Detect which cell encompasses the target text, then output its [x, y] center coordinate. 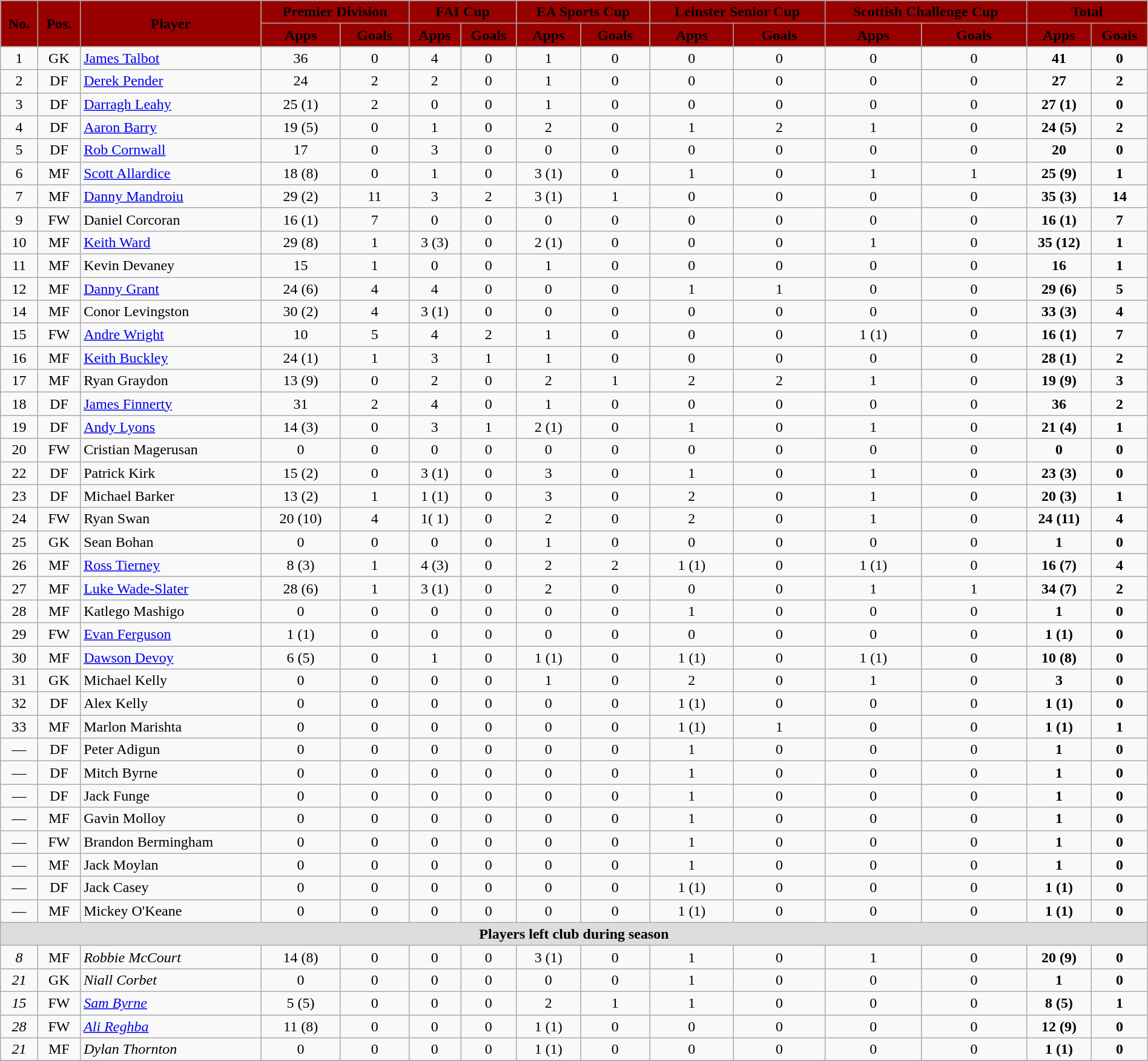
24 (6) [300, 289]
Peter Adigun [171, 750]
29 (8) [300, 242]
Keith Ward [171, 242]
Derek Pender [171, 81]
4 (3) [435, 565]
Sam Byrne [171, 1003]
14 (3) [300, 427]
28 (1) [1058, 358]
Niall Corbet [171, 980]
24 (1) [300, 358]
22 [19, 473]
Patrick Kirk [171, 473]
Pos. [59, 24]
No. [19, 24]
15 (2) [300, 473]
James Finnerty [171, 404]
33 [19, 727]
Cristian Magerusan [171, 450]
24 (5) [1058, 127]
12 (9) [1058, 1026]
Mickey O'Keane [171, 911]
23 [19, 496]
9 [19, 219]
3 (3) [435, 242]
Mitch Byrne [171, 773]
21 (4) [1058, 427]
Conor Levingston [171, 312]
23 (3) [1058, 473]
Gavin Molloy [171, 819]
Jack Funge [171, 796]
11 (8) [300, 1026]
Katlego Mashigo [171, 611]
16 (7) [1058, 565]
Aaron Barry [171, 127]
10 (8) [1058, 657]
6 [19, 173]
Keith Buckley [171, 358]
29 (6) [1058, 289]
27 (1) [1058, 104]
32 [19, 704]
41 [1058, 58]
33 (3) [1058, 312]
Darragh Leahy [171, 104]
28 (6) [300, 588]
Player [171, 24]
FAI Cup [463, 12]
20 (10) [300, 519]
19 (5) [300, 127]
24 (11) [1058, 519]
35 (12) [1058, 242]
Ali Reghba [171, 1026]
1( 1) [435, 519]
8 [19, 957]
13 (9) [300, 381]
Dylan Thornton [171, 1049]
19 [19, 427]
Marlon Marishta [171, 727]
Premier Division [335, 12]
Ryan Swan [171, 519]
EA Sports Cup [583, 12]
Evan Ferguson [171, 634]
25 [19, 542]
Luke Wade-Slater [171, 588]
Sean Bohan [171, 542]
8 (3) [300, 565]
29 (2) [300, 196]
Danny Mandroiu [171, 196]
Kevin Devaney [171, 265]
Andy Lyons [171, 427]
Ryan Graydon [171, 381]
Robbie McCourt [171, 957]
Dawson Devoy [171, 657]
29 [19, 634]
34 (7) [1058, 588]
19 (9) [1058, 381]
18 (8) [300, 173]
Michael Kelly [171, 681]
5 (5) [300, 1003]
30 (2) [300, 312]
Daniel Corcoran [171, 219]
Players left club during season [574, 934]
Scott Allardice [171, 173]
Jack Casey [171, 888]
Michael Barker [171, 496]
25 (9) [1058, 173]
Ross Tierney [171, 565]
18 [19, 404]
20 (9) [1058, 957]
6 (5) [300, 657]
Rob Cornwall [171, 150]
30 [19, 657]
Leinster Senior Cup [737, 12]
25 (1) [300, 104]
Brandon Bermingham [171, 842]
Total [1087, 12]
Danny Grant [171, 289]
Alex Kelly [171, 704]
35 (3) [1058, 196]
8 (5) [1058, 1003]
12 [19, 289]
James Talbot [171, 58]
Andre Wright [171, 335]
13 (2) [300, 496]
Jack Moylan [171, 865]
14 (8) [300, 957]
Scottish Challenge Cup [925, 12]
26 [19, 565]
20 (3) [1058, 496]
